Capture the cell that displays the provided text and extract its (X, Y) central coordinate. 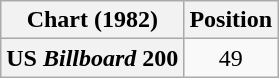
49 (231, 58)
US Billboard 200 (92, 58)
Position (231, 20)
Chart (1982) (92, 20)
